Scan for the cell matching the given text and deliver its [x, y] coordinate at center. 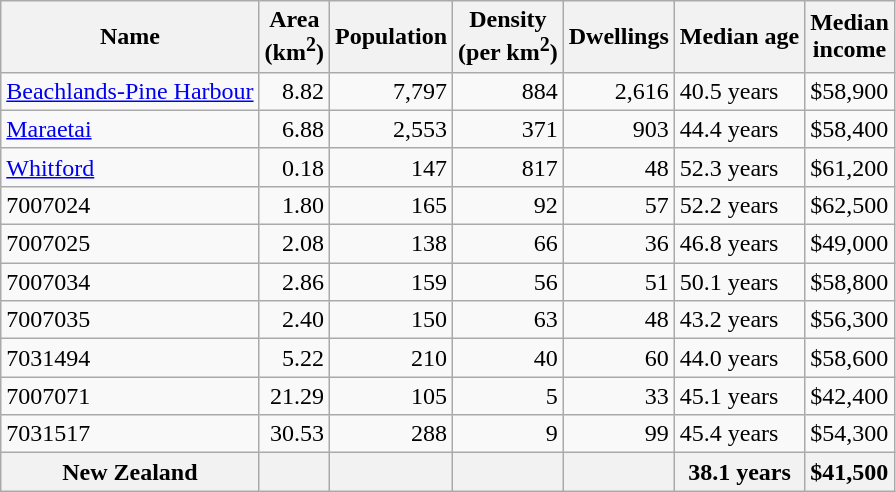
Population [390, 37]
2.86 [294, 282]
51 [618, 282]
2,616 [618, 91]
57 [618, 205]
7007034 [130, 282]
105 [390, 396]
56 [508, 282]
7007071 [130, 396]
$54,300 [850, 434]
52.2 years [739, 205]
138 [390, 244]
33 [618, 396]
2,553 [390, 129]
210 [390, 358]
21.29 [294, 396]
5 [508, 396]
99 [618, 434]
New Zealand [130, 472]
7007024 [130, 205]
7007025 [130, 244]
40 [508, 358]
66 [508, 244]
8.82 [294, 91]
$61,200 [850, 167]
Median age [739, 37]
9 [508, 434]
$42,400 [850, 396]
Density(per km2) [508, 37]
7,797 [390, 91]
Medianincome [850, 37]
2.08 [294, 244]
Beachlands-Pine Harbour [130, 91]
Whitford [130, 167]
46.8 years [739, 244]
147 [390, 167]
$58,800 [850, 282]
52.3 years [739, 167]
2.40 [294, 320]
45.4 years [739, 434]
$58,400 [850, 129]
40.5 years [739, 91]
$58,600 [850, 358]
817 [508, 167]
$62,500 [850, 205]
63 [508, 320]
$58,900 [850, 91]
7031494 [130, 358]
165 [390, 205]
6.88 [294, 129]
92 [508, 205]
44.0 years [739, 358]
1.80 [294, 205]
43.2 years [739, 320]
38.1 years [739, 472]
36 [618, 244]
Name [130, 37]
60 [618, 358]
371 [508, 129]
150 [390, 320]
30.53 [294, 434]
884 [508, 91]
7007035 [130, 320]
$49,000 [850, 244]
$41,500 [850, 472]
$56,300 [850, 320]
0.18 [294, 167]
159 [390, 282]
288 [390, 434]
44.4 years [739, 129]
45.1 years [739, 396]
903 [618, 129]
50.1 years [739, 282]
Maraetai [130, 129]
5.22 [294, 358]
Area(km2) [294, 37]
7031517 [130, 434]
Dwellings [618, 37]
